Output the (X, Y) coordinate of the center of the cell containing the given text.  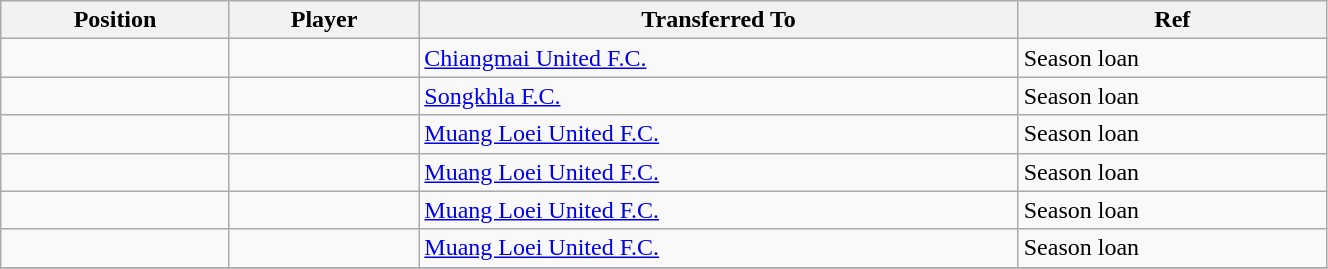
Songkhla F.C. (718, 96)
Player (324, 20)
Transferred To (718, 20)
Ref (1172, 20)
Chiangmai United F.C. (718, 58)
Position (116, 20)
